Locate the cell with the specified text and output its [X, Y] center coordinate. 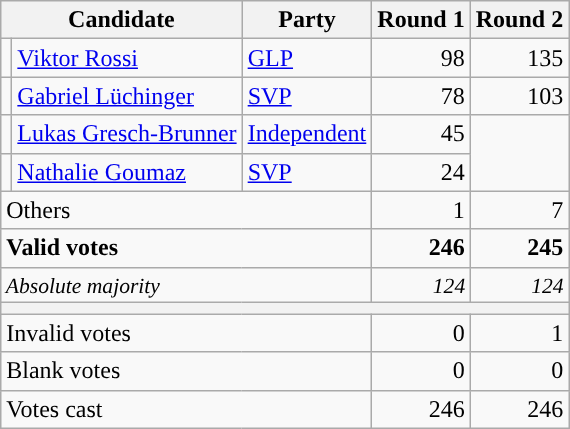
Gabriel Lüchinger [127, 96]
Nathalie Goumaz [127, 172]
Absolute majority [186, 285]
78 [421, 96]
Blank votes [186, 371]
Lukas Gresch-Brunner [127, 134]
Party [307, 20]
135 [519, 58]
Round 1 [421, 20]
24 [421, 172]
Independent [307, 134]
98 [421, 58]
7 [519, 210]
Votes cast [186, 409]
103 [519, 96]
Viktor Rossi [127, 58]
GLP [307, 58]
Others [186, 210]
Invalid votes [186, 333]
Valid votes [186, 248]
245 [519, 248]
Candidate [122, 20]
45 [421, 134]
Round 2 [519, 20]
